Output the [X, Y] coordinate of the center of the cell containing the given text.  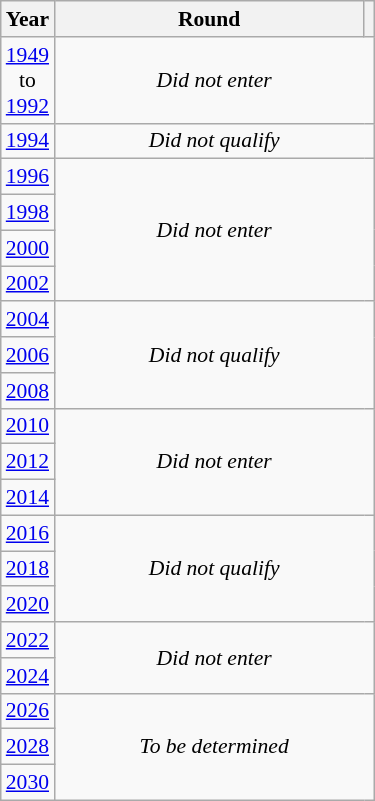
2018 [28, 569]
Year [28, 19]
2002 [28, 284]
2008 [28, 391]
1994 [28, 141]
2006 [28, 355]
2028 [28, 747]
Round [209, 19]
2024 [28, 676]
1998 [28, 213]
1996 [28, 177]
2014 [28, 498]
1949to1992 [28, 80]
2004 [28, 320]
To be determined [214, 746]
2030 [28, 783]
2010 [28, 426]
2022 [28, 640]
2026 [28, 711]
2012 [28, 462]
2000 [28, 248]
2016 [28, 533]
2020 [28, 605]
